Locate the cell with the specified text and output its (X, Y) center coordinate. 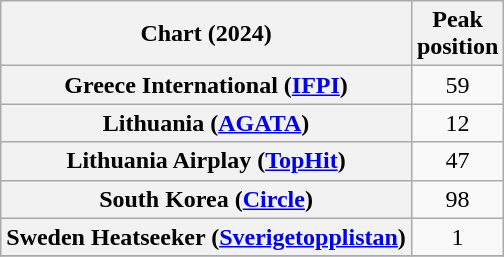
98 (457, 199)
Lithuania (AGATA) (206, 123)
47 (457, 161)
1 (457, 237)
Peakposition (457, 34)
Chart (2024) (206, 34)
South Korea (Circle) (206, 199)
59 (457, 85)
Lithuania Airplay (TopHit) (206, 161)
Sweden Heatseeker (Sverigetopplistan) (206, 237)
Greece International (IFPI) (206, 85)
12 (457, 123)
